Output the (x, y) coordinate of the center of the cell containing the given text.  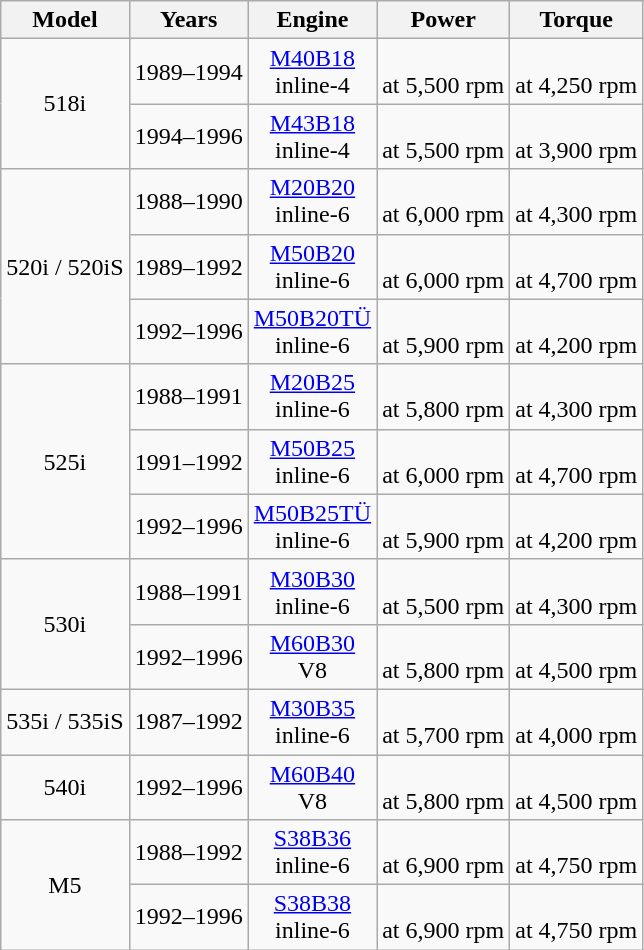
M50B20TÜ inline-6 (312, 332)
M50B25 inline-6 (312, 462)
M43B18 inline-4 (312, 136)
at 3,900 rpm (576, 136)
540i (65, 786)
S38B38 inline-6 (312, 918)
1991–1992 (188, 462)
at 4,000 rpm (576, 722)
1989–1994 (188, 72)
535i / 535iS (65, 722)
518i (65, 104)
1989–1992 (188, 266)
at 4,250 rpm (576, 72)
1988–1990 (188, 202)
M30B30 inline-6 (312, 592)
M20B20 inline-6 (312, 202)
M50B25TÜ inline-6 (312, 526)
1987–1992 (188, 722)
M40B18 inline-4 (312, 72)
M30B35 inline-6 (312, 722)
M5 (65, 885)
1994–1996 (188, 136)
520i / 520iS (65, 266)
M60B40 V8 (312, 786)
530i (65, 624)
Power (444, 20)
1988–1992 (188, 852)
M20B25 inline-6 (312, 396)
Years (188, 20)
525i (65, 462)
Torque (576, 20)
at 5,700 rpm (444, 722)
M50B20 inline-6 (312, 266)
M60B30 V8 (312, 656)
S38B36 inline-6 (312, 852)
Engine (312, 20)
Model (65, 20)
